Return [X, Y] of the center of cell containing provided text 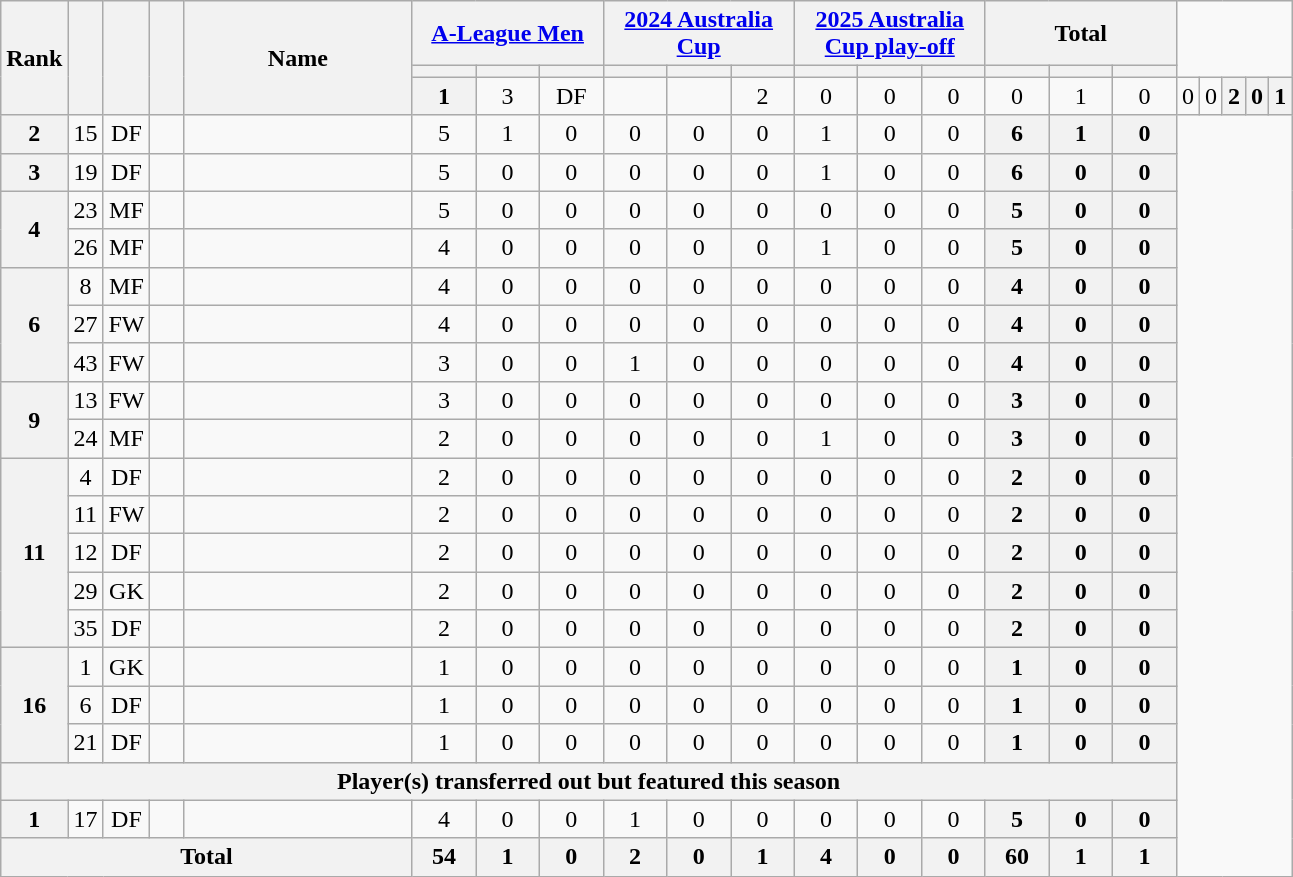
54 [444, 857]
16 [34, 705]
12 [86, 553]
15 [86, 134]
Player(s) transferred out but featured this season [589, 781]
60 [1017, 857]
13 [86, 400]
9 [34, 419]
8 [86, 286]
17 [86, 819]
29 [86, 591]
26 [86, 248]
21 [86, 743]
Name [298, 58]
23 [86, 210]
19 [86, 172]
2024 Australia Cup [698, 34]
43 [86, 362]
27 [86, 324]
35 [86, 629]
2025 Australia Cup play-off [890, 34]
24 [86, 438]
Rank [34, 58]
A-League Men [508, 34]
